Pinpoint the cell where the given text exists, returning its [x, y] midpoint coordinate. 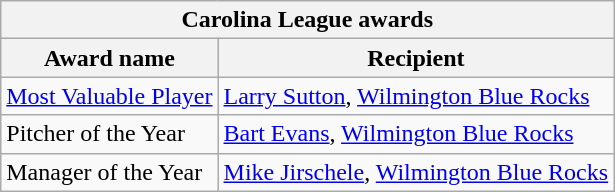
Bart Evans, Wilmington Blue Rocks [416, 134]
Award name [110, 58]
Mike Jirschele, Wilmington Blue Rocks [416, 172]
Larry Sutton, Wilmington Blue Rocks [416, 96]
Recipient [416, 58]
Most Valuable Player [110, 96]
Pitcher of the Year [110, 134]
Manager of the Year [110, 172]
Carolina League awards [308, 20]
